From the cell containing the given text, extract its center point as [x, y] coordinate. 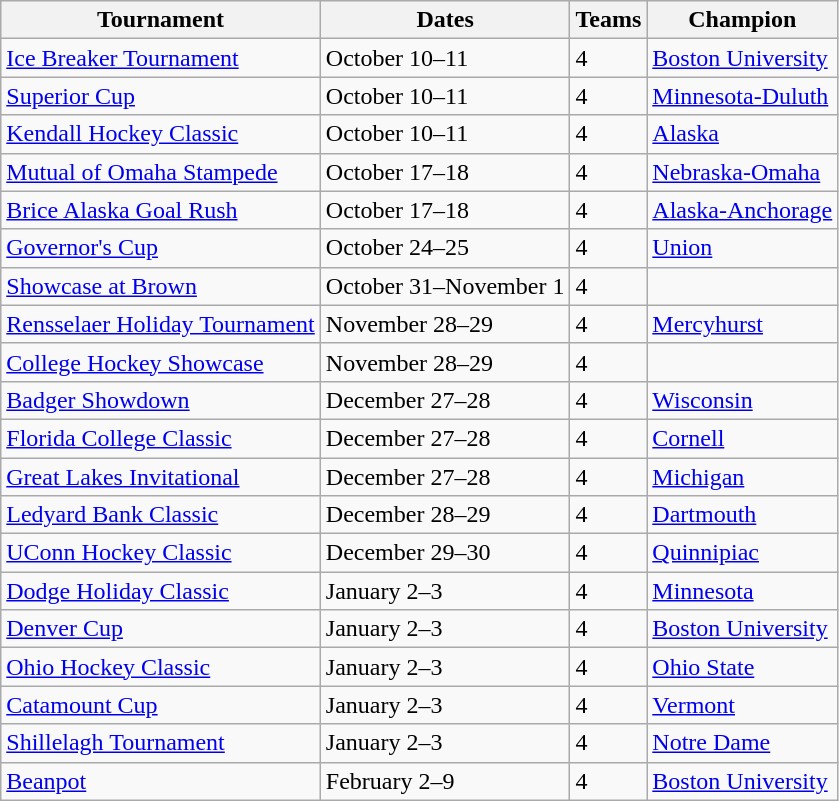
Badger Showdown [161, 400]
Alaska [742, 134]
Quinnipiac [742, 553]
Florida College Classic [161, 438]
Mutual of Omaha Stampede [161, 172]
Union [742, 248]
December 29–30 [445, 553]
December 28–29 [445, 515]
Michigan [742, 477]
Ice Breaker Tournament [161, 58]
February 2–9 [445, 781]
Great Lakes Invitational [161, 477]
Governor's Cup [161, 248]
Rensselaer Holiday Tournament [161, 324]
Alaska-Anchorage [742, 210]
Ohio Hockey Classic [161, 667]
Superior Cup [161, 96]
Dartmouth [742, 515]
Wisconsin [742, 400]
Dates [445, 20]
Ledyard Bank Classic [161, 515]
Kendall Hockey Classic [161, 134]
College Hockey Showcase [161, 362]
October 24–25 [445, 248]
Vermont [742, 705]
Showcase at Brown [161, 286]
Ohio State [742, 667]
Brice Alaska Goal Rush [161, 210]
UConn Hockey Classic [161, 553]
Dodge Holiday Classic [161, 591]
Champion [742, 20]
Tournament [161, 20]
Cornell [742, 438]
Shillelagh Tournament [161, 743]
October 31–November 1 [445, 286]
Catamount Cup [161, 705]
Denver Cup [161, 629]
Beanpot [161, 781]
Minnesota [742, 591]
Notre Dame [742, 743]
Teams [608, 20]
Minnesota-Duluth [742, 96]
Mercyhurst [742, 324]
Nebraska-Omaha [742, 172]
